From the cell containing the given text, extract its center point as (x, y) coordinate. 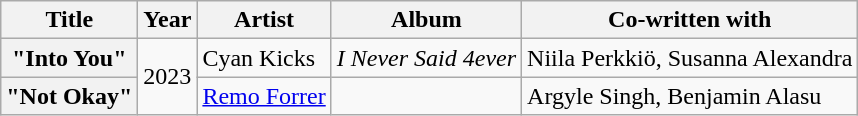
Remo Forrer (264, 96)
2023 (168, 77)
Album (426, 20)
Year (168, 20)
Artist (264, 20)
Niila Perkkiö, Susanna Alexandra (690, 58)
Argyle Singh, Benjamin Alasu (690, 96)
I Never Said 4ever (426, 58)
Title (70, 20)
Cyan Kicks (264, 58)
"Not Okay" (70, 96)
"Into You" (70, 58)
Co-written with (690, 20)
